Scan for the cell matching the given text and deliver its (X, Y) coordinate at center. 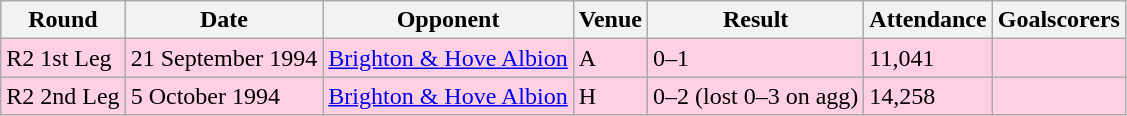
0–2 (lost 0–3 on agg) (755, 96)
R2 2nd Leg (63, 96)
14,258 (928, 96)
R2 1st Leg (63, 58)
H (610, 96)
Goalscorers (1058, 20)
5 October 1994 (224, 96)
11,041 (928, 58)
0–1 (755, 58)
Venue (610, 20)
21 September 1994 (224, 58)
A (610, 58)
Date (224, 20)
Round (63, 20)
Attendance (928, 20)
Opponent (448, 20)
Result (755, 20)
